Return the (X, Y) coordinate for the center point of the cell that contains the specified text.  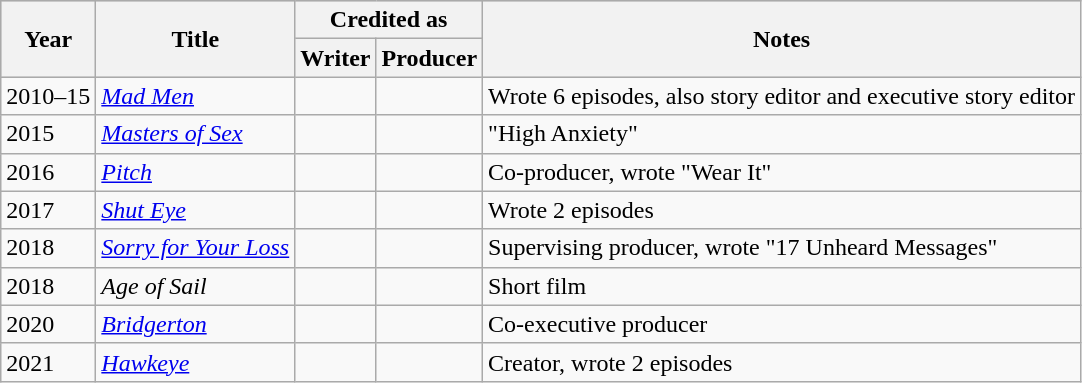
Creator, wrote 2 episodes (782, 362)
Bridgerton (196, 324)
Shut Eye (196, 210)
Co-producer, wrote "Wear It" (782, 172)
Wrote 6 episodes, also story editor and executive story editor (782, 96)
Title (196, 39)
Writer (336, 58)
2017 (48, 210)
Credited as (389, 20)
2015 (48, 134)
Wrote 2 episodes (782, 210)
Mad Men (196, 96)
Hawkeye (196, 362)
Supervising producer, wrote "17 Unheard Messages" (782, 248)
Year (48, 39)
Notes (782, 39)
Sorry for Your Loss (196, 248)
2020 (48, 324)
2021 (48, 362)
2010–15 (48, 96)
2016 (48, 172)
Short film (782, 286)
Age of Sail (196, 286)
Co-executive producer (782, 324)
Producer (430, 58)
Masters of Sex (196, 134)
Pitch (196, 172)
"High Anxiety" (782, 134)
